For the text-containing cell, return its midpoint in (x, y) coordinate format. 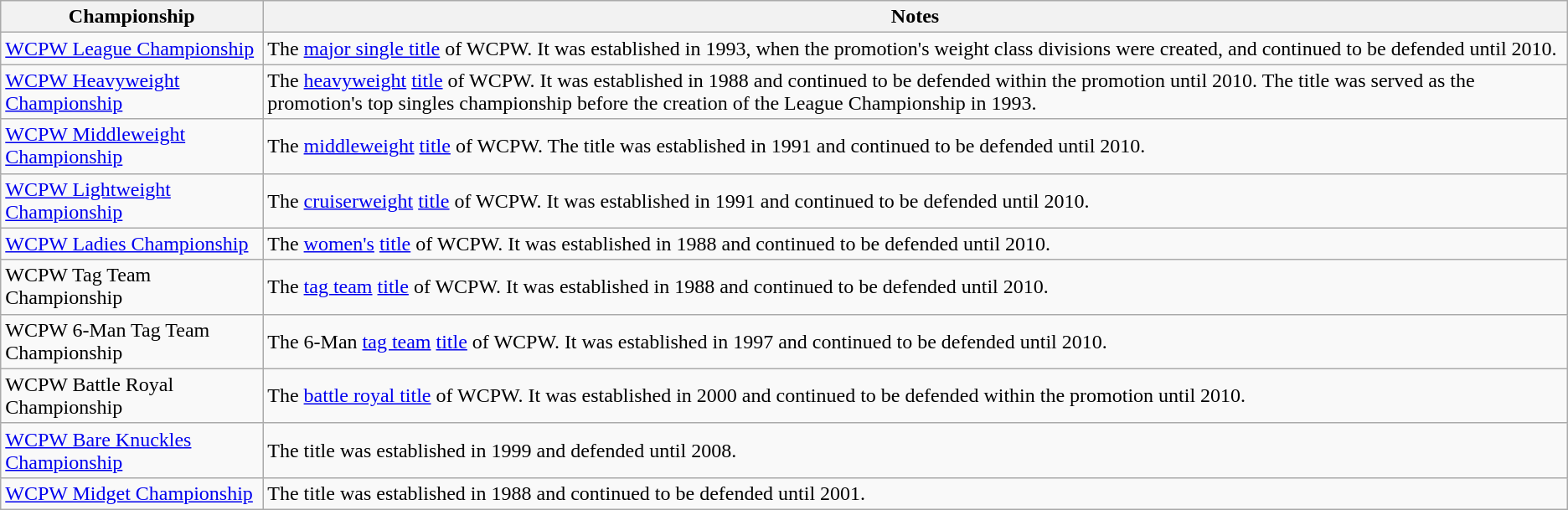
The title was established in 1999 and defended until 2008. (916, 451)
The 6-Man tag team title of WCPW. It was established in 1997 and continued to be defended until 2010. (916, 342)
WCPW Bare Knuckles Championship (132, 451)
WCPW Battle Royal Championship (132, 395)
Championship (132, 17)
WCPW Tag Team Championship (132, 286)
WCPW Heavyweight Championship (132, 92)
Notes (916, 17)
WCPW Ladies Championship (132, 244)
The middleweight title of WCPW. The title was established in 1991 and continued to be defended until 2010. (916, 146)
WCPW Midget Championship (132, 493)
WCPW Middleweight Championship (132, 146)
WCPW 6-Man Tag Team Championship (132, 342)
The battle royal title of WCPW. It was established in 2000 and continued to be defended within the promotion until 2010. (916, 395)
The cruiserweight title of WCPW. It was established in 1991 and continued to be defended until 2010. (916, 201)
WCPW League Championship (132, 49)
The tag team title of WCPW. It was established in 1988 and continued to be defended until 2010. (916, 286)
The women's title of WCPW. It was established in 1988 and continued to be defended until 2010. (916, 244)
The title was established in 1988 and continued to be defended until 2001. (916, 493)
WCPW Lightweight Championship (132, 201)
